Return the [X, Y] coordinate for the center point of the cell that contains the specified text.  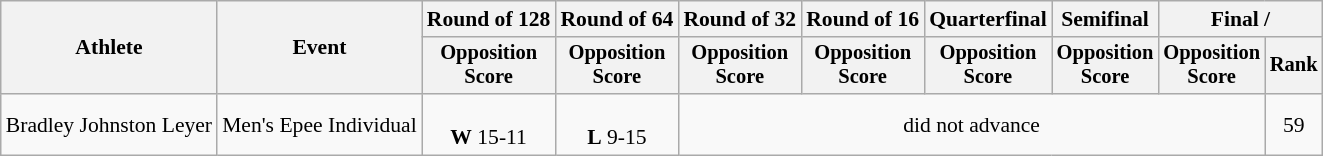
Round of 16 [862, 19]
Bradley Johnston Leyer [109, 124]
W 15-11 [489, 124]
Quarterfinal [988, 19]
Rank [1294, 66]
Round of 128 [489, 19]
Athlete [109, 48]
Round of 32 [740, 19]
Men's Epee Individual [320, 124]
Round of 64 [616, 19]
L 9-15 [616, 124]
Event [320, 48]
59 [1294, 124]
Semifinal [1106, 19]
did not advance [972, 124]
Final / [1240, 19]
